Search for the cell housing the specified text and yield its [x, y] center coordinate. 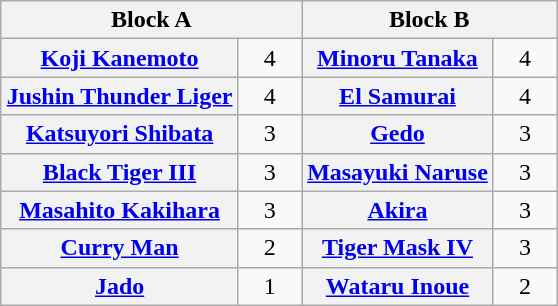
Minoru Tanaka [398, 58]
Gedo [398, 134]
Katsuyori Shibata [120, 134]
Masahito Kakihara [120, 210]
1 [270, 286]
Jushin Thunder Liger [120, 96]
Akira [398, 210]
Curry Man [120, 248]
Masayuki Naruse [398, 172]
Tiger Mask IV [398, 248]
Wataru Inoue [398, 286]
Block A [151, 20]
Koji Kanemoto [120, 58]
Jado [120, 286]
Black Tiger III [120, 172]
Block B [430, 20]
El Samurai [398, 96]
